Search for the cell housing the specified text and yield its [x, y] center coordinate. 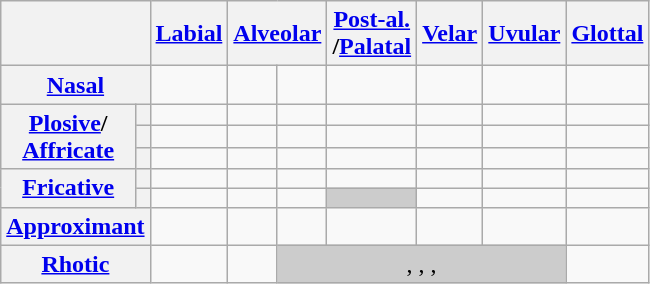
Rhotic [76, 264]
Velar [450, 34]
Nasal [76, 85]
Plosive/Affricate [68, 136]
Uvular [524, 34]
Post-al./Palatal [372, 34]
Approximant [76, 226]
Glottal [608, 34]
Fricative [68, 188]
Alveolar [278, 34]
, , , [421, 264]
Labial [189, 34]
